Pinpoint the cell where the given text exists, returning its [x, y] midpoint coordinate. 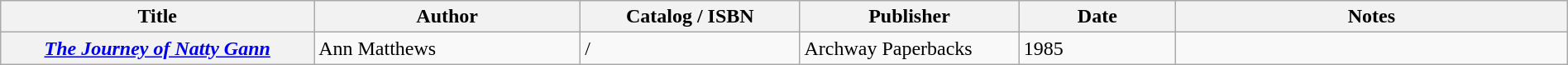
Title [157, 17]
1985 [1097, 48]
Publisher [910, 17]
Notes [1372, 17]
Archway Paperbacks [910, 48]
Catalog / ISBN [690, 17]
Ann Matthews [447, 48]
Author [447, 17]
The Journey of Natty Gann [157, 48]
Date [1097, 17]
/ [690, 48]
